Return [x, y] of the center of cell containing provided text 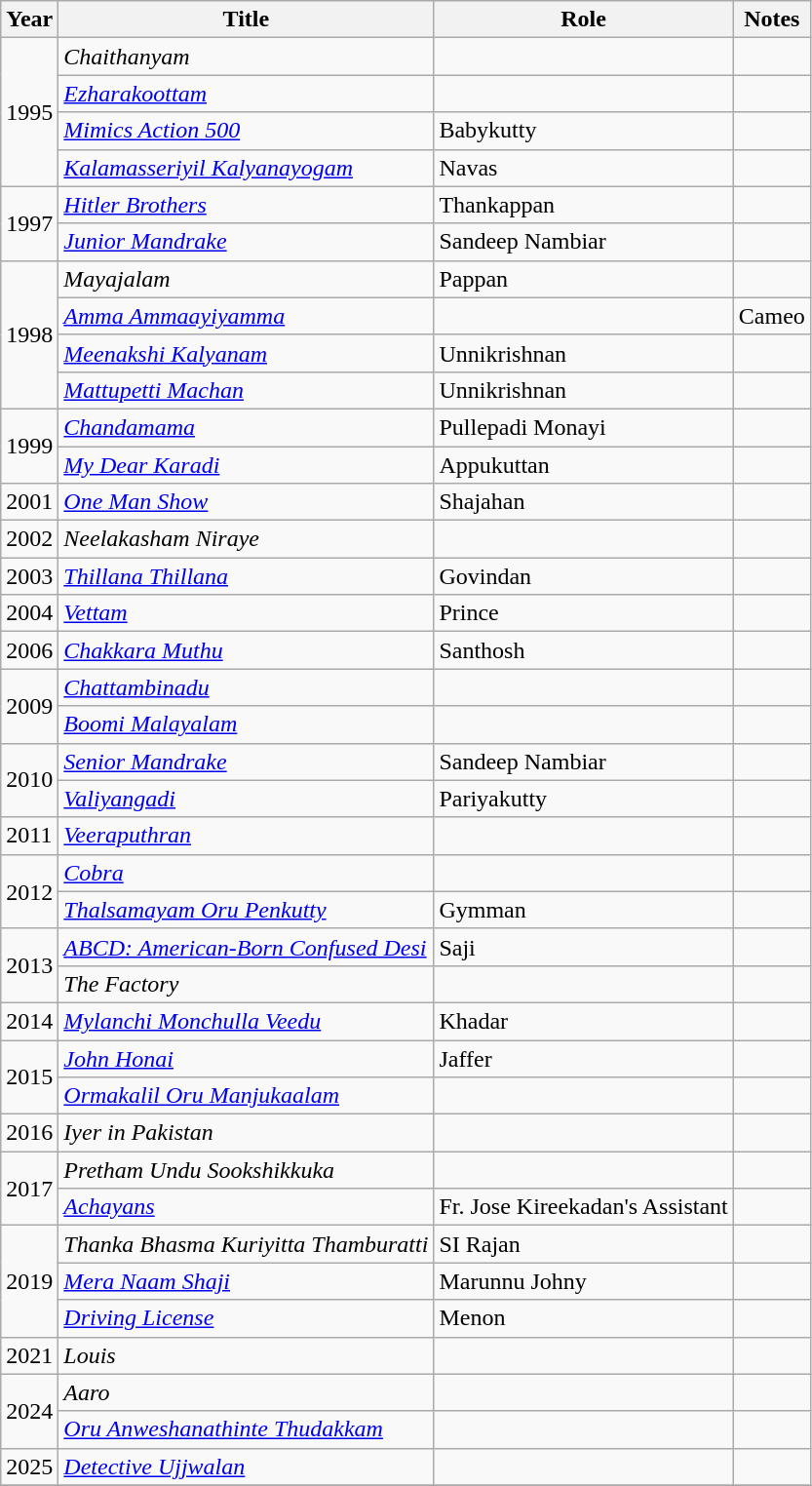
2025 [29, 1466]
Jaffer [583, 1058]
Babykutty [583, 131]
2024 [29, 1411]
1995 [29, 112]
Pretham Undu Sookshikkuka [246, 1170]
Meenakshi Kalyanam [246, 353]
Title [246, 20]
Valiyangadi [246, 799]
2001 [29, 502]
Cameo [772, 316]
2014 [29, 1021]
Boomi Malayalam [246, 724]
Appukuttan [583, 465]
Govindan [583, 576]
One Man Show [246, 502]
SI Rajan [583, 1244]
Achayans [246, 1207]
Pullepadi Monayi [583, 427]
2021 [29, 1355]
Mera Naam Shaji [246, 1281]
Role [583, 20]
John Honai [246, 1058]
2010 [29, 780]
Prince [583, 613]
Neelakasham Niraye [246, 539]
2019 [29, 1281]
Mylanchi Monchulla Veedu [246, 1021]
Ormakalil Oru Manjukaalam [246, 1096]
2017 [29, 1189]
2003 [29, 576]
2009 [29, 706]
Notes [772, 20]
2011 [29, 836]
Mayajalam [246, 279]
Junior Mandrake [246, 242]
The Factory [246, 984]
Chakkara Muthu [246, 650]
Khadar [583, 1021]
1997 [29, 223]
Aaro [246, 1392]
Iyer in Pakistan [246, 1133]
Saji [583, 947]
Marunnu Johny [583, 1281]
Gymman [583, 910]
Pappan [583, 279]
Hitler Brothers [246, 205]
Thillana Thillana [246, 576]
Driving License [246, 1318]
Thalsamayam Oru Penkutty [246, 910]
Detective Ujjwalan [246, 1466]
1998 [29, 334]
Pariyakutty [583, 799]
Kalamasseriyil Kalyanayogam [246, 168]
Chaithanyam [246, 57]
2015 [29, 1076]
ABCD: American-Born Confused Desi [246, 947]
1999 [29, 446]
Fr. Jose Kireekadan's Assistant [583, 1207]
Vettam [246, 613]
Chattambinadu [246, 687]
Year [29, 20]
2016 [29, 1133]
2013 [29, 965]
2002 [29, 539]
Mattupetti Machan [246, 390]
Cobra [246, 873]
Menon [583, 1318]
Senior Mandrake [246, 762]
Oru Anweshanathinte Thudakkam [246, 1429]
Thankappan [583, 205]
My Dear Karadi [246, 465]
Santhosh [583, 650]
2012 [29, 891]
Navas [583, 168]
Ezharakoottam [246, 94]
Chandamama [246, 427]
2004 [29, 613]
Shajahan [583, 502]
Veeraputhran [246, 836]
Mimics Action 500 [246, 131]
Louis [246, 1355]
Amma Ammaayiyamma [246, 316]
Thanka Bhasma Kuriyitta Thamburatti [246, 1244]
2006 [29, 650]
